Identify which cell holds the provided text, then report its [X, Y] central coordinate. 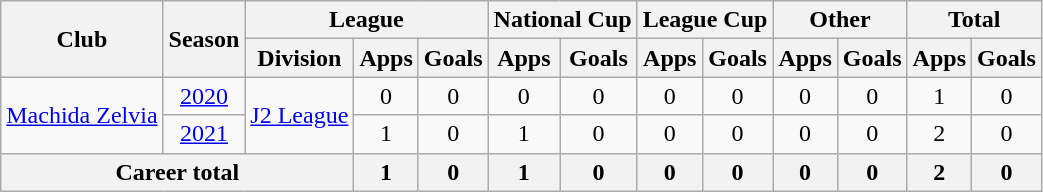
Machida Zelvia [82, 115]
2020 [204, 96]
Career total [178, 172]
Season [204, 39]
League Cup [705, 20]
National Cup [562, 20]
Other [840, 20]
Total [974, 20]
2021 [204, 134]
League [366, 20]
J2 League [300, 115]
Division [300, 58]
Club [82, 39]
